Determine the [X, Y] coordinate at the center of the cell enclosing the given text.  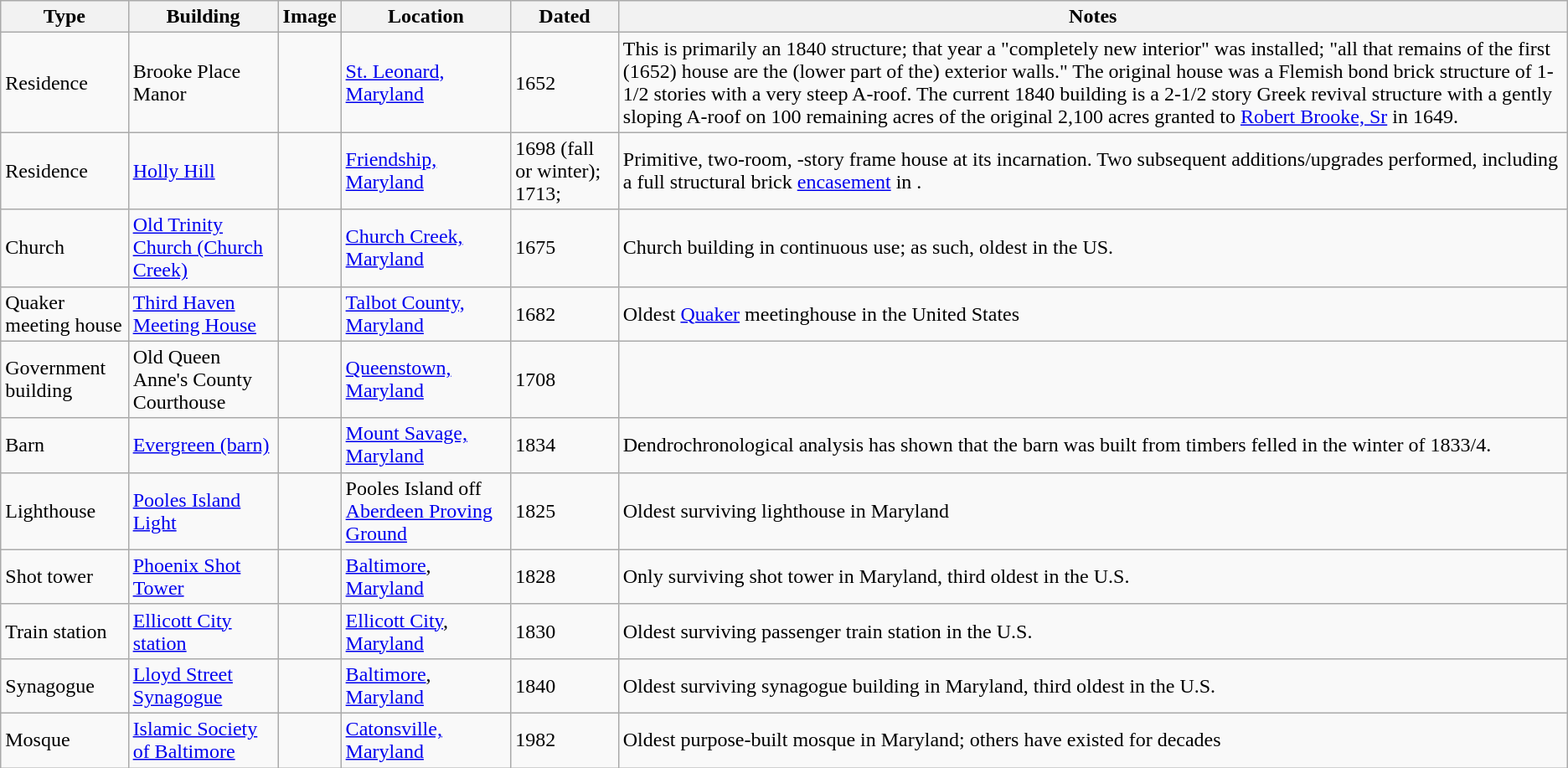
1828 [565, 576]
Ellicott City station [203, 631]
Holly Hill [203, 171]
Pooles Island Light [203, 511]
1675 [565, 248]
Ellicott City, Maryland [426, 631]
Oldest surviving lighthouse in Maryland [1092, 511]
Mosque [64, 740]
Islamic Society of Baltimore [203, 740]
St. Leonard, Maryland [426, 82]
Quaker meeting house [64, 313]
Oldest surviving synagogue building in Maryland, third oldest in the U.S. [1092, 685]
Queenstown, Maryland [426, 379]
1840 [565, 685]
1830 [565, 631]
Synagogue [64, 685]
Church [64, 248]
Church building in continuous use; as such, oldest in the US. [1092, 248]
Only surviving shot tower in Maryland, third oldest in the U.S. [1092, 576]
Train station [64, 631]
Lloyd Street Synagogue [203, 685]
1834 [565, 446]
Friendship, Maryland [426, 171]
Brooke Place Manor [203, 82]
Pooles Island off Aberdeen Proving Ground [426, 511]
Talbot County, Maryland [426, 313]
Catonsville, Maryland [426, 740]
Location [426, 17]
1698 (fall or winter); 1713; [565, 171]
Evergreen (barn) [203, 446]
Shot tower [64, 576]
Oldest Quaker meetinghouse in the United States [1092, 313]
Image [310, 17]
Dendrochronological analysis has shown that the barn was built from timbers felled in the winter of 1833/4. [1092, 446]
Oldest surviving passenger train station in the U.S. [1092, 631]
Government building [64, 379]
Church Creek, Maryland [426, 248]
Old Queen Anne's County Courthouse [203, 379]
Type [64, 17]
Building [203, 17]
Phoenix Shot Tower [203, 576]
1708 [565, 379]
Lighthouse [64, 511]
1682 [565, 313]
Oldest purpose-built mosque in Maryland; others have existed for decades [1092, 740]
Old Trinity Church (Church Creek) [203, 248]
Third Haven Meeting House [203, 313]
Barn [64, 446]
Mount Savage, Maryland [426, 446]
Notes [1092, 17]
1982 [565, 740]
Dated [565, 17]
1825 [565, 511]
1652 [565, 82]
